Return (x, y) of the center of cell containing provided text 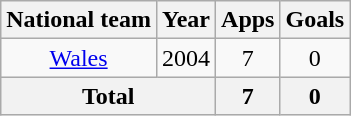
Year (186, 20)
2004 (186, 58)
Goals (315, 20)
National team (79, 20)
Total (108, 96)
Wales (79, 58)
Apps (248, 20)
